Locate the cell with the specified text and output its (x, y) center coordinate. 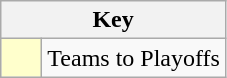
Teams to Playoffs (134, 58)
Key (114, 20)
